Pinpoint the cell where the given text exists, returning its [x, y] midpoint coordinate. 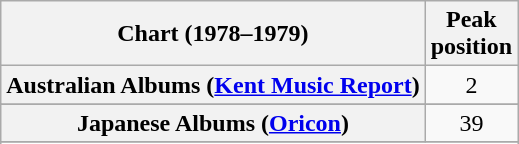
39 [471, 123]
Peakposition [471, 34]
Chart (1978–1979) [213, 34]
Australian Albums (Kent Music Report) [213, 85]
2 [471, 85]
Japanese Albums (Oricon) [213, 123]
